Extract the [x, y] coordinate from the center of the cell holding the provided text.  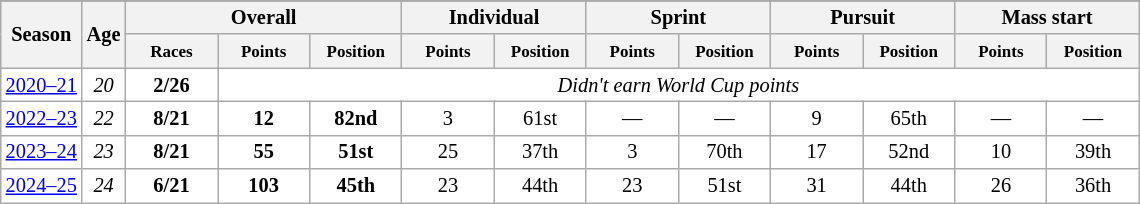
20 [104, 85]
24 [104, 186]
6/21 [171, 186]
10 [1001, 152]
2024–25 [42, 186]
Didn't earn World Cup points [679, 85]
Races [171, 51]
9 [817, 118]
Age [104, 34]
65th [909, 118]
31 [817, 186]
45th [356, 186]
55 [264, 152]
Season [42, 34]
61st [540, 118]
37th [540, 152]
26 [1001, 186]
36th [1093, 186]
Overall [263, 17]
Individual [494, 17]
70th [724, 152]
17 [817, 152]
2022–23 [42, 118]
Sprint [678, 17]
25 [448, 152]
Mass start [1047, 17]
103 [264, 186]
12 [264, 118]
Pursuit [863, 17]
22 [104, 118]
39th [1093, 152]
2023–24 [42, 152]
2/26 [171, 85]
52nd [909, 152]
2020–21 [42, 85]
82nd [356, 118]
